Extract the [X, Y] coordinate from the center of the cell holding the provided text.  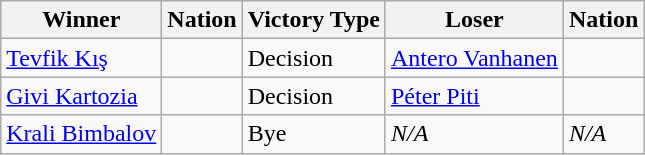
Givi Kartozia [82, 96]
Antero Vanhanen [474, 58]
Victory Type [314, 20]
Krali Bimbalov [82, 134]
Tevfik Kış [82, 58]
Bye [314, 134]
Loser [474, 20]
Winner [82, 20]
Péter Piti [474, 96]
